From the cell containing the given text, extract its center point as [x, y] coordinate. 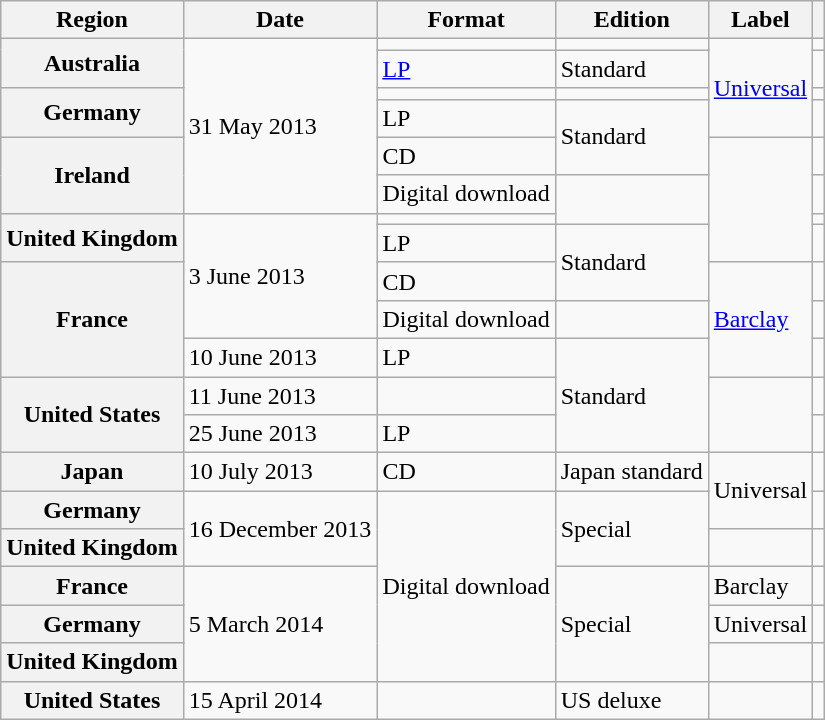
Japan standard [632, 472]
11 June 2013 [280, 395]
15 April 2014 [280, 700]
Edition [632, 20]
Ireland [92, 175]
10 June 2013 [280, 357]
US deluxe [632, 700]
Australia [92, 64]
3 June 2013 [280, 276]
Date [280, 20]
Format [466, 20]
Japan [92, 472]
Region [92, 20]
16 December 2013 [280, 529]
5 March 2014 [280, 624]
10 July 2013 [280, 472]
31 May 2013 [280, 126]
Label [760, 20]
25 June 2013 [280, 434]
